Detect which cell encompasses the target text, then output its (x, y) center coordinate. 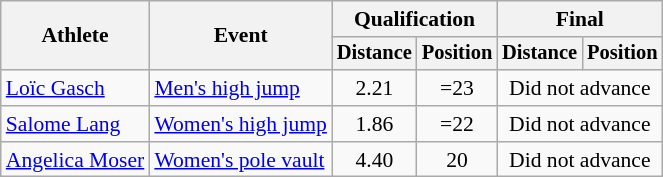
Women's high jump (240, 124)
Event (240, 36)
=22 (457, 124)
1.86 (374, 124)
=23 (457, 88)
Men's high jump (240, 88)
Final (580, 19)
Athlete (76, 36)
Salome Lang (76, 124)
Qualification (414, 19)
2.21 (374, 88)
Loïc Gasch (76, 88)
